Find where the given text appears and provide that cell's center as [x, y] coordinate. 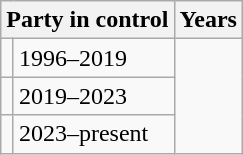
Years [208, 20]
2023–present [94, 134]
1996–2019 [94, 58]
2019–2023 [94, 96]
Party in control [88, 20]
